Output the (x, y) coordinate of the center of the cell containing the given text.  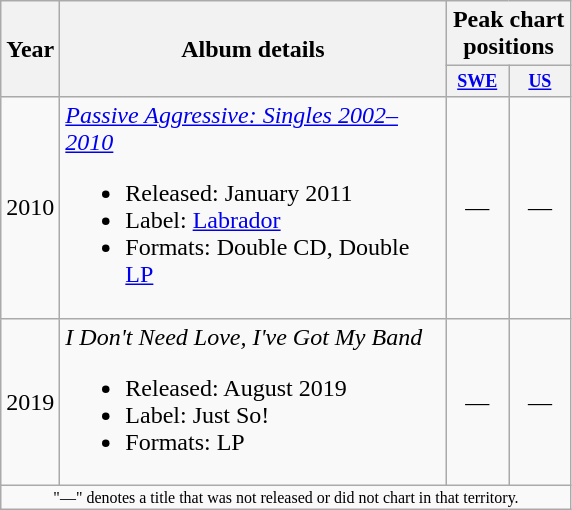
Album details (253, 49)
Year (30, 49)
2019 (30, 402)
2010 (30, 208)
"—" denotes a title that was not released or did not chart in that territory. (286, 497)
I Don't Need Love, I've Got My BandReleased: August 2019Label: Just So!Formats: LP (253, 402)
SWE (478, 82)
US (540, 82)
Passive Aggressive: Singles 2002–2010Released: January 2011Label: LabradorFormats: Double CD, Double LP (253, 208)
Peak chart positions (508, 34)
